Detect which cell encompasses the target text, then output its [X, Y] center coordinate. 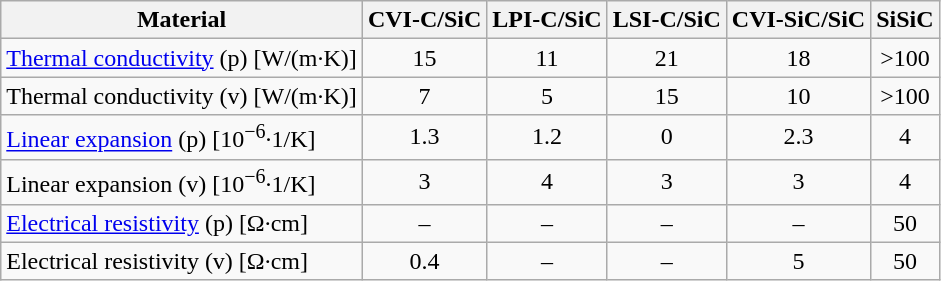
LPI-C/SiC [547, 20]
7 [424, 96]
21 [666, 58]
11 [547, 58]
Electrical resistivity (v) [Ω·cm] [182, 261]
SiSiC [905, 20]
18 [798, 58]
CVI-C/SiC [424, 20]
2.3 [798, 138]
Thermal conductivity (p) [W/(m·K)] [182, 58]
0.4 [424, 261]
Linear expansion (p) [10−6·1/K] [182, 138]
Electrical resistivity (p) [Ω·cm] [182, 223]
Linear expansion (v) [10−6·1/K] [182, 182]
1.2 [547, 138]
LSI-C/SiC [666, 20]
0 [666, 138]
Material [182, 20]
1.3 [424, 138]
Thermal conductivity (v) [W/(m·K)] [182, 96]
CVI-SiC/SiC [798, 20]
10 [798, 96]
